Find where the given text appears and provide that cell's center as [X, Y] coordinate. 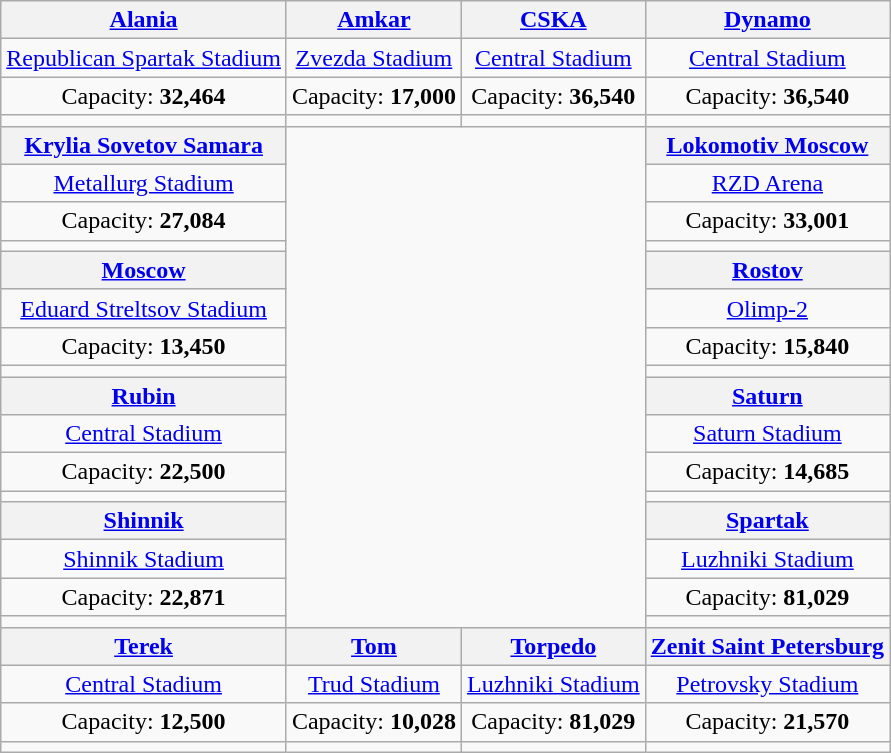
Amkar [374, 20]
Shinnik Stadium [144, 559]
Capacity: 12,500 [144, 722]
Shinnik [144, 521]
Lokomotiv Moscow [767, 145]
Saturn Stadium [767, 434]
Petrovsky Stadium [767, 684]
Krylia Sovetov Samara [144, 145]
Capacity: 15,840 [767, 346]
Capacity: 13,450 [144, 346]
Capacity: 14,685 [767, 472]
Tom [374, 646]
Torpedo [553, 646]
Eduard Streltsov Stadium [144, 308]
Trud Stadium [374, 684]
CSKA [553, 20]
RZD Arena [767, 183]
Capacity: 10,028 [374, 722]
Capacity: 21,570 [767, 722]
Capacity: 32,464 [144, 96]
Capacity: 22,500 [144, 472]
Zvezda Stadium [374, 58]
Republican Spartak Stadium [144, 58]
Capacity: 27,084 [144, 221]
Dynamo [767, 20]
Capacity: 22,871 [144, 597]
Metallurg Stadium [144, 183]
Capacity: 17,000 [374, 96]
Capacity: 33,001 [767, 221]
Rubin [144, 395]
Rostov [767, 270]
Saturn [767, 395]
Terek [144, 646]
Olimp-2 [767, 308]
Alania [144, 20]
Spartak [767, 521]
Zenit Saint Petersburg [767, 646]
Moscow [144, 270]
